Return the (X, Y) coordinate for the center point of the cell that contains the specified text.  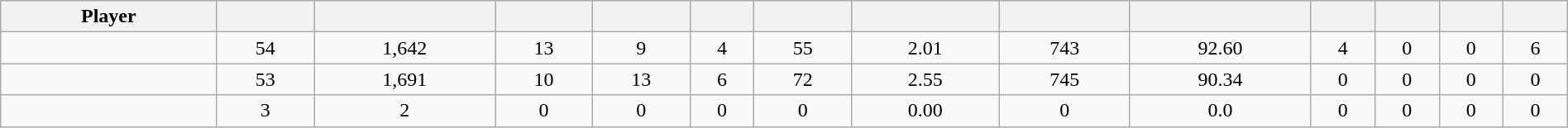
745 (1064, 79)
53 (265, 79)
9 (641, 48)
92.60 (1221, 48)
90.34 (1221, 79)
1,642 (405, 48)
2.55 (925, 79)
743 (1064, 48)
54 (265, 48)
0.0 (1221, 111)
Player (109, 17)
10 (544, 79)
2.01 (925, 48)
55 (803, 48)
3 (265, 111)
72 (803, 79)
1,691 (405, 79)
0.00 (925, 111)
2 (405, 111)
